For the text-containing cell, return its midpoint in [X, Y] coordinate format. 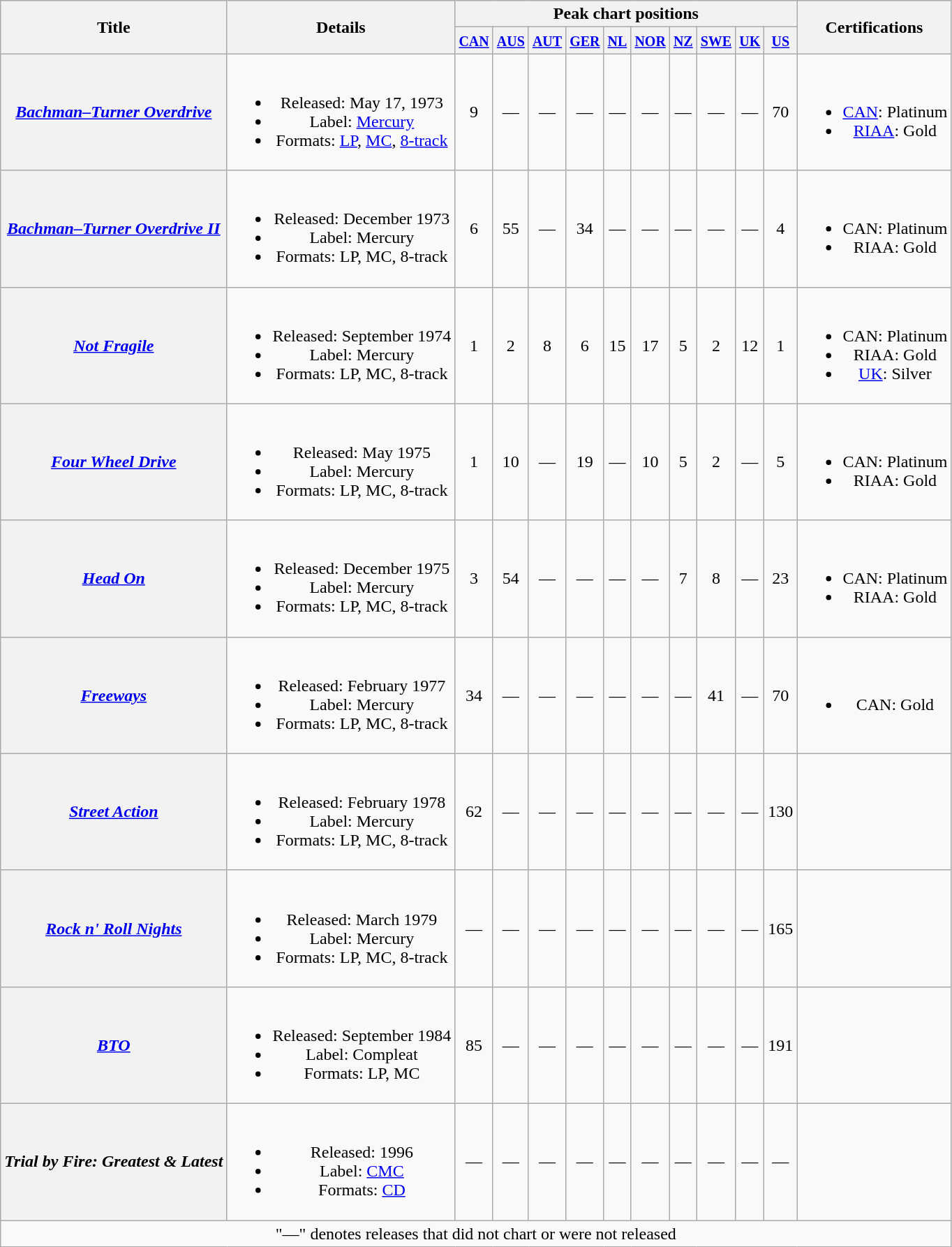
Street Action [114, 811]
Bachman–Turner Overdrive II [114, 229]
Head On [114, 578]
Rock n' Roll Nights [114, 929]
CAN [474, 40]
3 [474, 578]
UK [750, 40]
"—" denotes releases that did not chart or were not released [476, 1234]
Released: 1996Label: CMCFormats: CD [341, 1162]
Released: September 1984Label: CompleatFormats: LP, MC [341, 1045]
Released: February 1977Label: MercuryFormats: LP, MC, 8-track [341, 695]
Four Wheel Drive [114, 462]
CAN: Gold [874, 695]
23 [780, 578]
Title [114, 27]
54 [511, 578]
Not Fragile [114, 345]
NL [617, 40]
Released: May 17, 1973Label: MercuryFormats: LP, MC, 8-track [341, 112]
19 [585, 462]
Details [341, 27]
US [780, 40]
62 [474, 811]
Released: February 1978Label: MercuryFormats: LP, MC, 8-track [341, 811]
41 [716, 695]
Released: December 1975Label: MercuryFormats: LP, MC, 8-track [341, 578]
Released: May 1975Label: MercuryFormats: LP, MC, 8-track [341, 462]
AUT [547, 40]
Trial by Fire: Greatest & Latest [114, 1162]
191 [780, 1045]
165 [780, 929]
NZ [683, 40]
130 [780, 811]
4 [780, 229]
17 [650, 345]
9 [474, 112]
GER [585, 40]
Released: March 1979Label: MercuryFormats: LP, MC, 8-track [341, 929]
15 [617, 345]
Bachman–Turner Overdrive [114, 112]
12 [750, 345]
NOR [650, 40]
7 [683, 578]
Released: September 1974Label: MercuryFormats: LP, MC, 8-track [341, 345]
AUS [511, 40]
BTO [114, 1045]
SWE [716, 40]
Released: December 1973Label: MercuryFormats: LP, MC, 8-track [341, 229]
55 [511, 229]
CAN: PlatinumRIAA: GoldUK: Silver [874, 345]
85 [474, 1045]
Peak chart positions [626, 14]
Certifications [874, 27]
Freeways [114, 695]
